Identify which cell holds the provided text, then report its (X, Y) central coordinate. 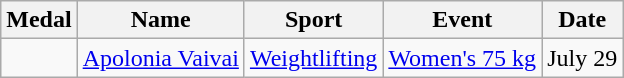
Sport (313, 20)
Apolonia Vaivai (160, 58)
Weightlifting (313, 58)
Women's 75 kg (462, 58)
July 29 (582, 58)
Medal (39, 20)
Date (582, 20)
Event (462, 20)
Name (160, 20)
